For the text-containing cell, return its midpoint in [X, Y] coordinate format. 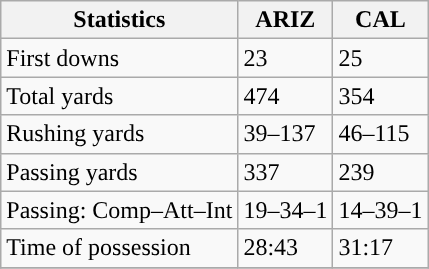
39–137 [286, 134]
23 [286, 58]
28:43 [286, 248]
Passing yards [120, 172]
Statistics [120, 20]
239 [380, 172]
474 [286, 96]
CAL [380, 20]
25 [380, 58]
Time of possession [120, 248]
First downs [120, 58]
337 [286, 172]
354 [380, 96]
ARIZ [286, 20]
Passing: Comp–Att–Int [120, 210]
31:17 [380, 248]
14–39–1 [380, 210]
Total yards [120, 96]
Rushing yards [120, 134]
19–34–1 [286, 210]
46–115 [380, 134]
